Output the (x, y) coordinate of the center of the cell containing the given text.  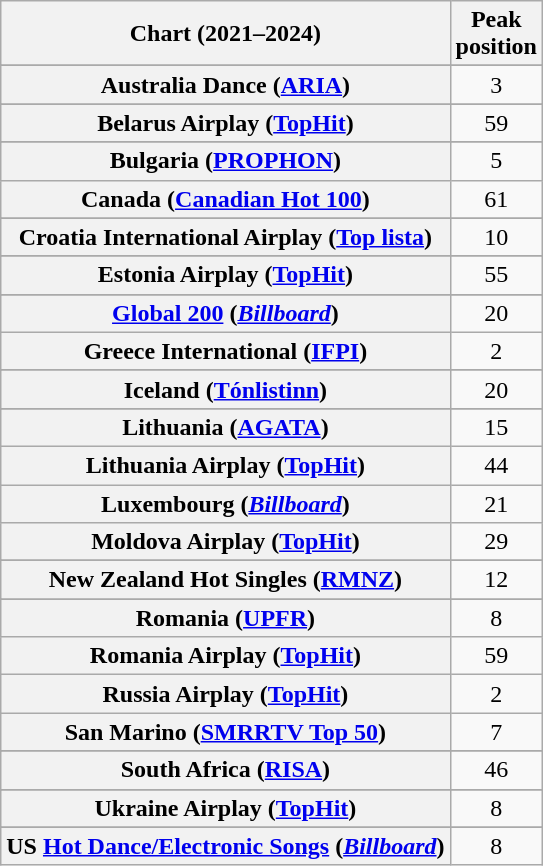
Peakposition (496, 34)
15 (496, 427)
Moldova Airplay (TopHit) (226, 542)
Romania (UPFR) (226, 618)
New Zealand Hot Singles (RMNZ) (226, 580)
3 (496, 85)
US Hot Dance/Electronic Songs (Billboard) (226, 846)
Lithuania Airplay (TopHit) (226, 465)
55 (496, 275)
Bulgaria (PROPHON) (226, 161)
46 (496, 770)
7 (496, 732)
Chart (2021–2024) (226, 34)
Estonia Airplay (TopHit) (226, 275)
Canada (Canadian Hot 100) (226, 199)
61 (496, 199)
5 (496, 161)
44 (496, 465)
Australia Dance (ARIA) (226, 85)
Lithuania (AGATA) (226, 427)
12 (496, 580)
Romania Airplay (TopHit) (226, 656)
Global 200 (Billboard) (226, 313)
San Marino (SMRRTV Top 50) (226, 732)
South Africa (RISA) (226, 770)
Ukraine Airplay (TopHit) (226, 808)
29 (496, 542)
21 (496, 503)
10 (496, 237)
Luxembourg (Billboard) (226, 503)
Greece International (IFPI) (226, 351)
Belarus Airplay (TopHit) (226, 123)
Russia Airplay (TopHit) (226, 694)
Iceland (Tónlistinn) (226, 389)
Croatia International Airplay (Top lista) (226, 237)
